Locate the cell with the specified text and output its (x, y) center coordinate. 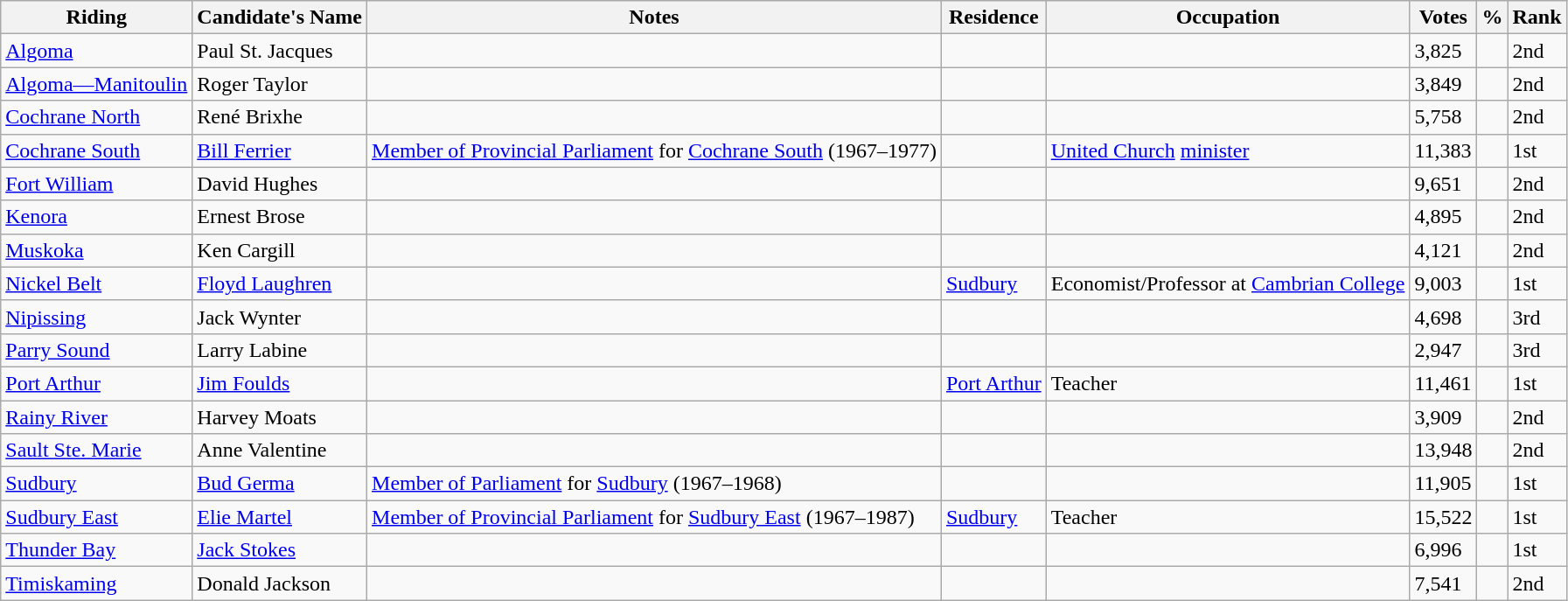
Notes (654, 17)
Roger Taylor (280, 84)
Ernest Brose (280, 217)
4,698 (1443, 317)
Occupation (1228, 17)
Thunder Bay (96, 550)
7,541 (1443, 584)
4,121 (1443, 250)
11,383 (1443, 150)
4,895 (1443, 217)
Sudbury East (96, 517)
Bill Ferrier (280, 150)
5,758 (1443, 117)
Bud Germa (280, 484)
3,825 (1443, 51)
Kenora (96, 217)
2,947 (1443, 350)
Timiskaming (96, 584)
Donald Jackson (280, 584)
3,849 (1443, 84)
Residence (993, 17)
Harvey Moats (280, 417)
9,003 (1443, 283)
Paul St. Jacques (280, 51)
11,461 (1443, 383)
9,651 (1443, 184)
Nickel Belt (96, 283)
David Hughes (280, 184)
Floyd Laughren (280, 283)
Economist/Professor at Cambrian College (1228, 283)
Jack Wynter (280, 317)
Anne Valentine (280, 451)
Cochrane North (96, 117)
Algoma—Manitoulin (96, 84)
13,948 (1443, 451)
Cochrane South (96, 150)
Larry Labine (280, 350)
Member of Provincial Parliament for Sudbury East (1967–1987) (654, 517)
15,522 (1443, 517)
Member of Parliament for Sudbury (1967–1968) (654, 484)
Member of Provincial Parliament for Cochrane South (1967–1977) (654, 150)
Muskoka (96, 250)
Jack Stokes (280, 550)
% (1492, 17)
Riding (96, 17)
United Church minister (1228, 150)
11,905 (1443, 484)
Sault Ste. Marie (96, 451)
Nipissing (96, 317)
Elie Martel (280, 517)
Fort William (96, 184)
6,996 (1443, 550)
Votes (1443, 17)
Candidate's Name (280, 17)
Algoma (96, 51)
Rank (1537, 17)
Jim Foulds (280, 383)
Parry Sound (96, 350)
René Brixhe (280, 117)
Ken Cargill (280, 250)
Rainy River (96, 417)
3,909 (1443, 417)
